For the text-containing cell, return its midpoint in [X, Y] coordinate format. 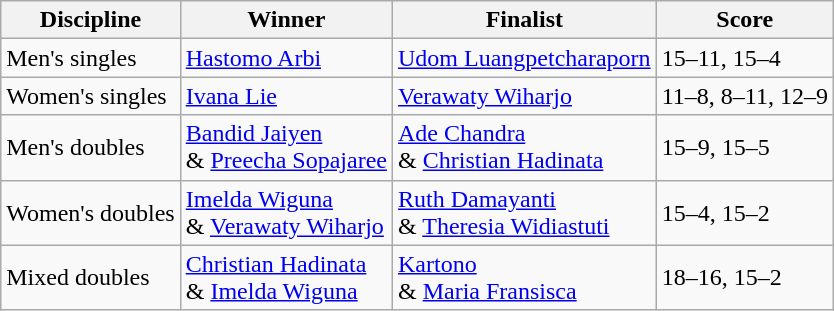
15–11, 15–4 [744, 58]
Men's doubles [90, 148]
Discipline [90, 20]
Kartono & Maria Fransisca [525, 278]
18–16, 15–2 [744, 278]
Verawaty Wiharjo [525, 96]
15–4, 15–2 [744, 212]
Mixed doubles [90, 278]
Ivana Lie [286, 96]
15–9, 15–5 [744, 148]
Ade Chandra & Christian Hadinata [525, 148]
Winner [286, 20]
Score [744, 20]
Finalist [525, 20]
Women's doubles [90, 212]
Hastomo Arbi [286, 58]
Bandid Jaiyen & Preecha Sopajaree [286, 148]
Men's singles [90, 58]
Udom Luangpetcharaporn [525, 58]
Women's singles [90, 96]
Christian Hadinata & Imelda Wiguna [286, 278]
11–8, 8–11, 12–9 [744, 96]
Imelda Wiguna & Verawaty Wiharjo [286, 212]
Ruth Damayanti & Theresia Widiastuti [525, 212]
